Provide the (x, y) coordinate of the cell's center where the given text is located.  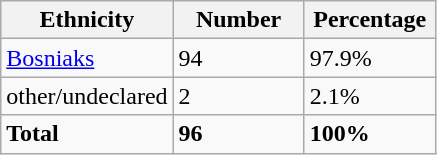
2 (238, 96)
Total (87, 134)
96 (238, 134)
94 (238, 58)
Ethnicity (87, 20)
other/undeclared (87, 96)
Percentage (370, 20)
100% (370, 134)
2.1% (370, 96)
Bosniaks (87, 58)
97.9% (370, 58)
Number (238, 20)
